Determine the [x, y] coordinate at the center of the cell enclosing the given text.  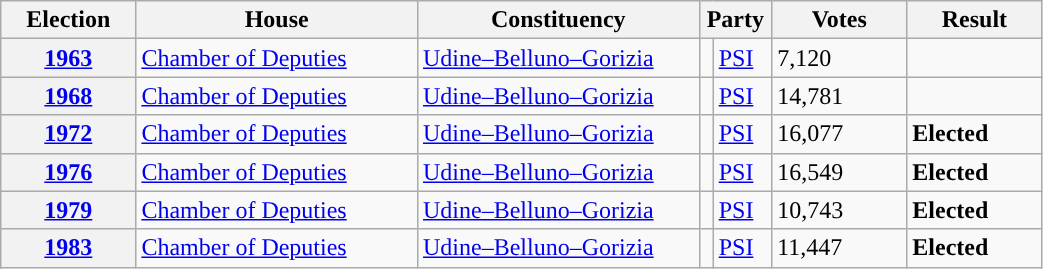
Election [68, 20]
Party [736, 20]
11,447 [840, 248]
Votes [840, 20]
1976 [68, 172]
1972 [68, 134]
16,549 [840, 172]
1979 [68, 210]
1963 [68, 58]
Constituency [558, 20]
10,743 [840, 210]
House [277, 20]
7,120 [840, 58]
16,077 [840, 134]
1968 [68, 96]
Result [974, 20]
1983 [68, 248]
14,781 [840, 96]
